Identify which cell holds the provided text, then report its [x, y] central coordinate. 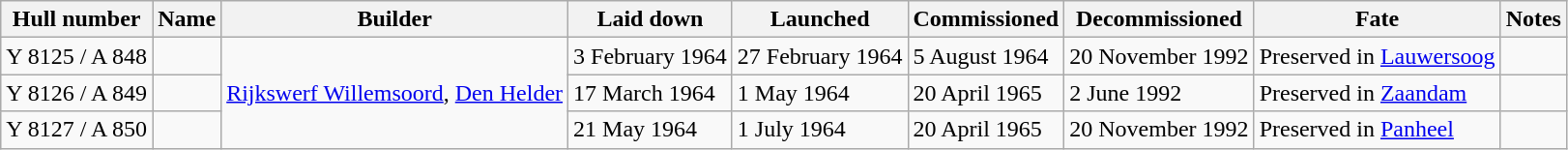
17 March 1964 [651, 93]
Builder [394, 19]
Name [188, 19]
1 July 1964 [820, 130]
Decommissioned [1159, 19]
Preserved in Panheel [1377, 130]
Laid down [651, 19]
2 June 1992 [1159, 93]
1 May 1964 [820, 93]
Preserved in Zaandam [1377, 93]
Y 8125 / A 848 [77, 56]
Fate [1377, 19]
Hull number [77, 19]
Y 8127 / A 850 [77, 130]
Rijkswerf Willemsoord, Den Helder [394, 93]
3 February 1964 [651, 56]
21 May 1964 [651, 130]
Commissioned [986, 19]
Y 8126 / A 849 [77, 93]
27 February 1964 [820, 56]
5 August 1964 [986, 56]
Preserved in Lauwersoog [1377, 56]
Notes [1533, 19]
Launched [820, 19]
